Scan for the cell matching the given text and deliver its [X, Y] coordinate at center. 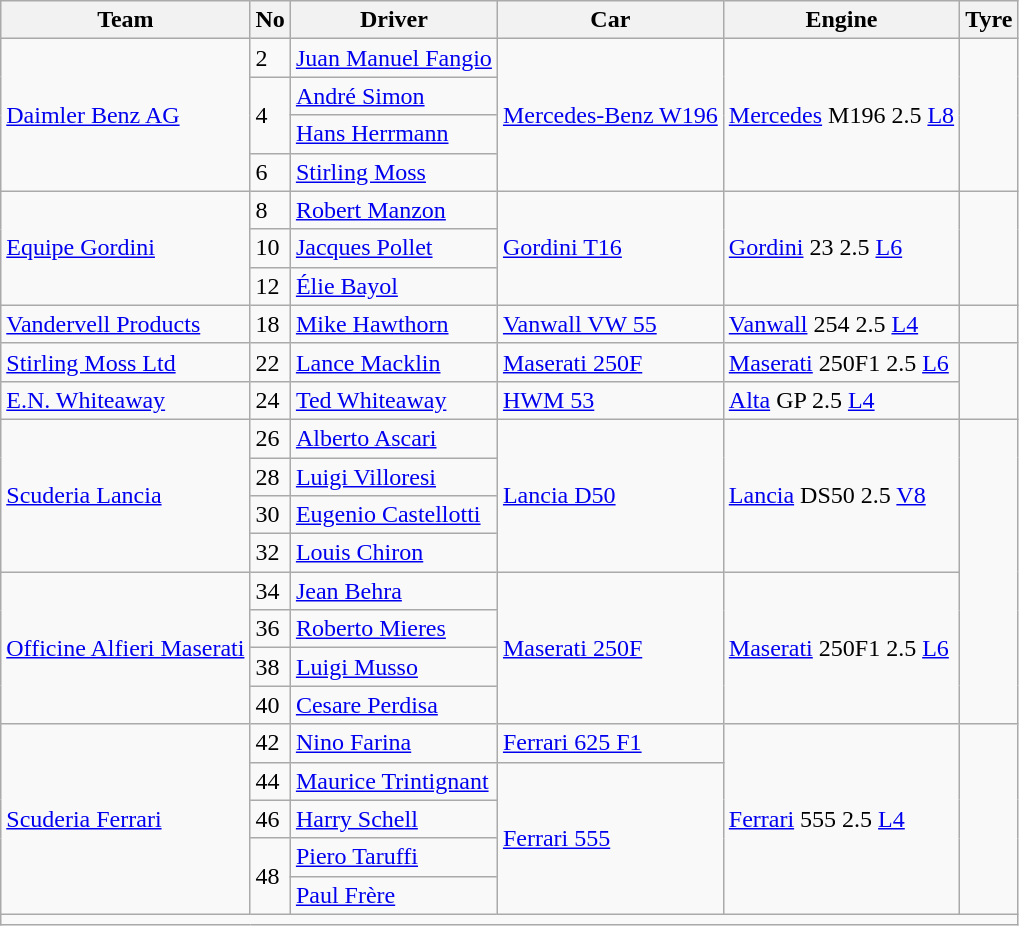
32 [270, 553]
Eugenio Castellotti [394, 515]
Officine Alfieri Maserati [126, 648]
Alberto Ascari [394, 438]
André Simon [394, 96]
Mercedes-Benz W196 [610, 115]
30 [270, 515]
Ferrari 555 2.5 L4 [841, 819]
18 [270, 324]
Jean Behra [394, 591]
22 [270, 362]
Piero Taruffi [394, 857]
Scuderia Lancia [126, 495]
Lance Macklin [394, 362]
38 [270, 667]
Nino Farina [394, 743]
48 [270, 876]
24 [270, 400]
Daimler Benz AG [126, 115]
Tyre [989, 20]
Robert Manzon [394, 210]
4 [270, 115]
44 [270, 781]
8 [270, 210]
26 [270, 438]
Stirling Moss [394, 172]
2 [270, 58]
Vanwall 254 2.5 L4 [841, 324]
42 [270, 743]
Jacques Pollet [394, 248]
Juan Manuel Fangio [394, 58]
Scuderia Ferrari [126, 819]
Maurice Trintignant [394, 781]
Vandervell Products [126, 324]
Cesare Perdisa [394, 705]
Harry Schell [394, 819]
46 [270, 819]
Ferrari 625 F1 [610, 743]
Louis Chiron [394, 553]
Hans Herrmann [394, 134]
HWM 53 [610, 400]
Roberto Mieres [394, 629]
36 [270, 629]
Luigi Villoresi [394, 477]
Paul Frère [394, 895]
Team [126, 20]
Luigi Musso [394, 667]
Vanwall VW 55 [610, 324]
Lancia D50 [610, 495]
No [270, 20]
28 [270, 477]
E.N. Whiteaway [126, 400]
Mike Hawthorn [394, 324]
Gordini T16 [610, 248]
40 [270, 705]
Stirling Moss Ltd [126, 362]
34 [270, 591]
Ferrari 555 [610, 838]
Engine [841, 20]
Lancia DS50 2.5 V8 [841, 495]
10 [270, 248]
Ted Whiteaway [394, 400]
12 [270, 286]
Equipe Gordini [126, 248]
Driver [394, 20]
Car [610, 20]
Mercedes M196 2.5 L8 [841, 115]
6 [270, 172]
Gordini 23 2.5 L6 [841, 248]
Alta GP 2.5 L4 [841, 400]
Élie Bayol [394, 286]
